Scan for the cell matching the given text and deliver its (x, y) coordinate at center. 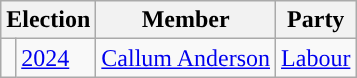
Labour (316, 58)
Election (48, 20)
Member (186, 20)
Party (316, 20)
Callum Anderson (186, 58)
2024 (56, 58)
